Locate the cell with the specified text and output its (X, Y) center coordinate. 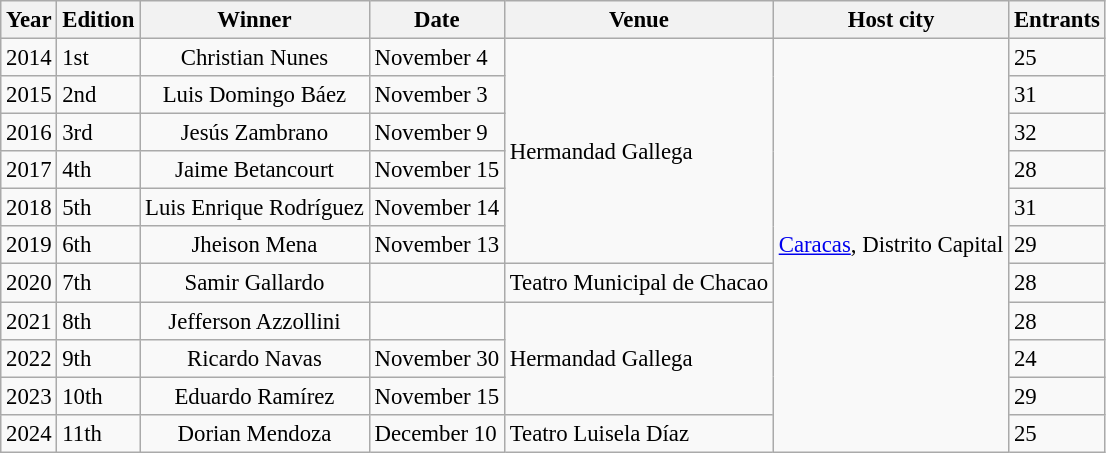
Entrants (1058, 20)
Luis Domingo Báez (255, 95)
7th (98, 283)
Caracas, Distrito Capital (890, 246)
November 14 (436, 208)
November 30 (436, 358)
11th (98, 433)
Jaime Betancourt (255, 170)
Teatro Municipal de Chacao (638, 283)
November 3 (436, 95)
2022 (29, 358)
24 (1058, 358)
Date (436, 20)
Ricardo Navas (255, 358)
2023 (29, 396)
December 10 (436, 433)
Edition (98, 20)
Christian Nunes (255, 58)
Venue (638, 20)
2nd (98, 95)
Dorian Mendoza (255, 433)
Jheison Mena (255, 245)
2017 (29, 170)
3rd (98, 133)
6th (98, 245)
4th (98, 170)
November 4 (436, 58)
Luis Enrique Rodríguez (255, 208)
Eduardo Ramírez (255, 396)
2016 (29, 133)
Year (29, 20)
November 9 (436, 133)
9th (98, 358)
2021 (29, 321)
5th (98, 208)
2014 (29, 58)
November 13 (436, 245)
Winner (255, 20)
2015 (29, 95)
Jefferson Azzollini (255, 321)
2020 (29, 283)
Teatro Luisela Díaz (638, 433)
32 (1058, 133)
10th (98, 396)
1st (98, 58)
2019 (29, 245)
Host city (890, 20)
Samir Gallardo (255, 283)
Jesús Zambrano (255, 133)
2018 (29, 208)
2024 (29, 433)
8th (98, 321)
